Output the [x, y] coordinate of the center of the cell containing the given text.  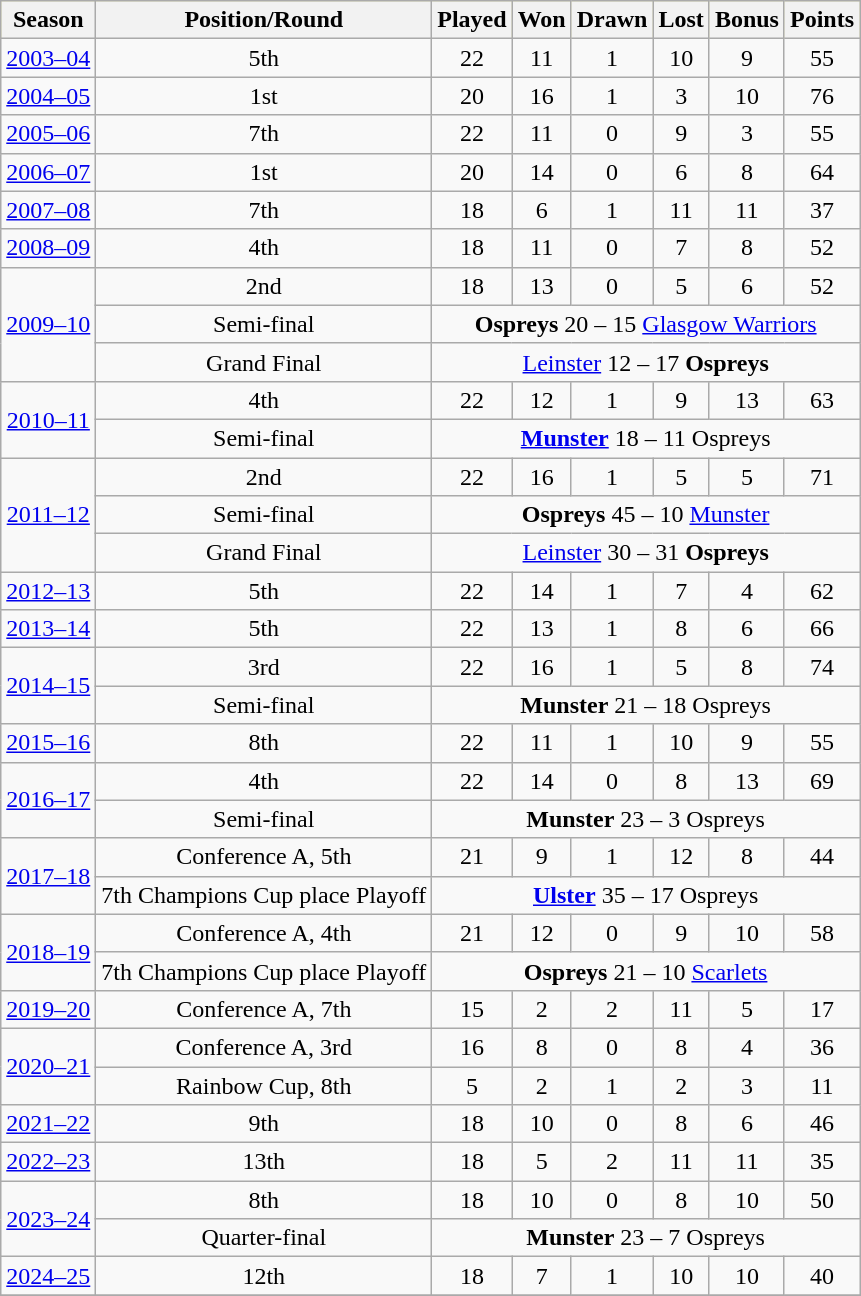
Bonus [746, 20]
2016–17 [48, 800]
Munster 23 – 7 Ospreys [646, 1238]
76 [822, 96]
2018–19 [48, 952]
2003–04 [48, 58]
2006–07 [48, 172]
3rd [264, 667]
62 [822, 591]
Quarter-final [264, 1238]
Munster 21 – 18 Ospreys [646, 705]
12th [264, 1276]
9th [264, 1124]
Season [48, 20]
Conference A, 4th [264, 933]
36 [822, 1047]
Ospreys 45 – 10 Munster [646, 515]
2005–06 [48, 134]
2008–09 [48, 248]
58 [822, 933]
46 [822, 1124]
44 [822, 857]
Lost [681, 20]
Points [822, 20]
2024–25 [48, 1276]
2009–10 [48, 324]
2017–18 [48, 876]
2013–14 [48, 629]
Conference A, 3rd [264, 1047]
2010–11 [48, 419]
2019–20 [48, 1009]
2023–24 [48, 1219]
17 [822, 1009]
13th [264, 1162]
2004–05 [48, 96]
2014–15 [48, 686]
Position/Round [264, 20]
Munster 18 – 11 Ospreys [646, 438]
74 [822, 667]
Played [472, 20]
35 [822, 1162]
Conference A, 5th [264, 857]
66 [822, 629]
Leinster 12 – 17 Ospreys [646, 362]
64 [822, 172]
Ospreys 20 – 15 Glasgow Warriors [646, 324]
Won [542, 20]
63 [822, 400]
Drawn [612, 20]
40 [822, 1276]
2015–16 [48, 743]
Leinster 30 – 31 Ospreys [646, 553]
71 [822, 477]
50 [822, 1200]
2007–08 [48, 210]
2012–13 [48, 591]
2020–21 [48, 1066]
Ulster 35 – 17 Ospreys [646, 895]
2022–23 [48, 1162]
Munster 23 – 3 Ospreys [646, 819]
69 [822, 781]
Conference A, 7th [264, 1009]
2011–12 [48, 515]
Ospreys 21 – 10 Scarlets [646, 971]
37 [822, 210]
15 [472, 1009]
Rainbow Cup, 8th [264, 1085]
2021–22 [48, 1124]
